Detect which cell encompasses the target text, then output its (X, Y) center coordinate. 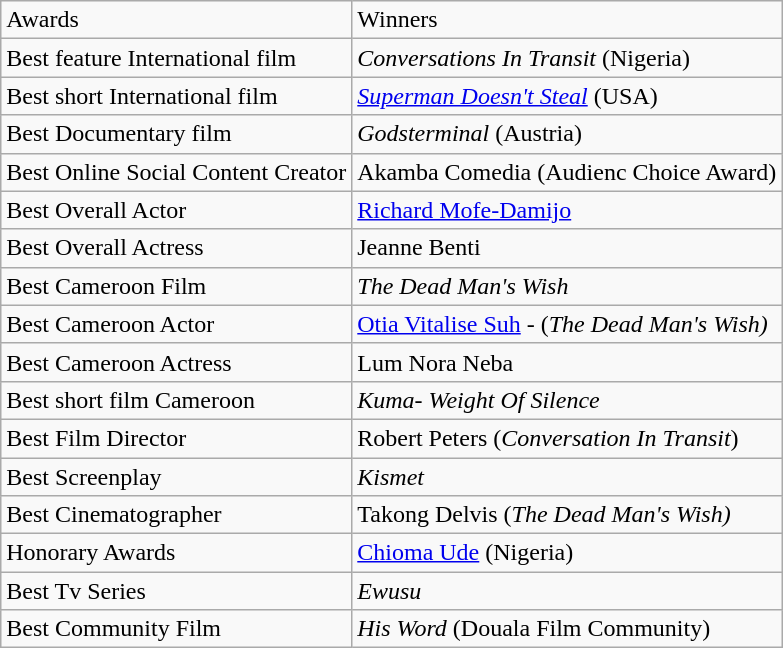
Best Cinematographer (176, 515)
Richard Mofe-Damijo (567, 210)
Best short film Cameroon (176, 400)
Kismet (567, 477)
Best Overall Actress (176, 248)
Best short International film (176, 96)
Awards (176, 20)
Best Community Film (176, 629)
Best Film Director (176, 438)
Best Tv Series (176, 591)
Best Online Social Content Creator (176, 172)
Akamba Comedia (Audienc Choice Award) (567, 172)
His Word (Douala Film Community) (567, 629)
Best Cameroon Actress (176, 362)
Robert Peters (Conversation In Transit) (567, 438)
Superman Doesn't Steal (USA) (567, 96)
Conversations In Transit (Nigeria) (567, 58)
The Dead Man's Wish (567, 286)
Kuma- Weight Of Silence (567, 400)
Winners (567, 20)
Jeanne Benti (567, 248)
Lum Nora Neba (567, 362)
Godsterminal (Austria) (567, 134)
Best Screenplay (176, 477)
Chioma Ude (Nigeria) (567, 553)
Best Overall Actor (176, 210)
Takong Delvis (The Dead Man's Wish) (567, 515)
Ewusu (567, 591)
Best Cameroon Actor (176, 324)
Otia Vitalise Suh - (The Dead Man's Wish) (567, 324)
Best feature International film (176, 58)
Best Cameroon Film (176, 286)
Best Documentary film (176, 134)
Honorary Awards (176, 553)
